From the cell containing the given text, extract its center point as (X, Y) coordinate. 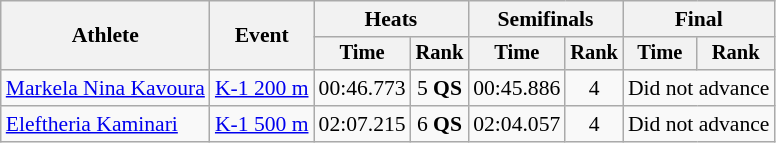
00:45.886 (516, 88)
00:46.773 (362, 88)
Eleftheria Kaminari (106, 124)
6 QS (440, 124)
02:04.057 (516, 124)
Final (699, 19)
Event (262, 36)
K-1 200 m (262, 88)
5 QS (440, 88)
Heats (392, 19)
Markela Nina Kavoura (106, 88)
Athlete (106, 36)
02:07.215 (362, 124)
Semifinals (546, 19)
K-1 500 m (262, 124)
